Find where the given text appears and provide that cell's center as [X, Y] coordinate. 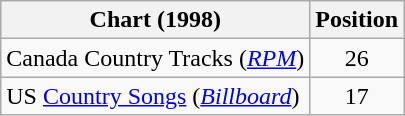
17 [357, 96]
26 [357, 58]
US Country Songs (Billboard) [156, 96]
Chart (1998) [156, 20]
Position [357, 20]
Canada Country Tracks (RPM) [156, 58]
